Scan for the cell matching the given text and deliver its [x, y] coordinate at center. 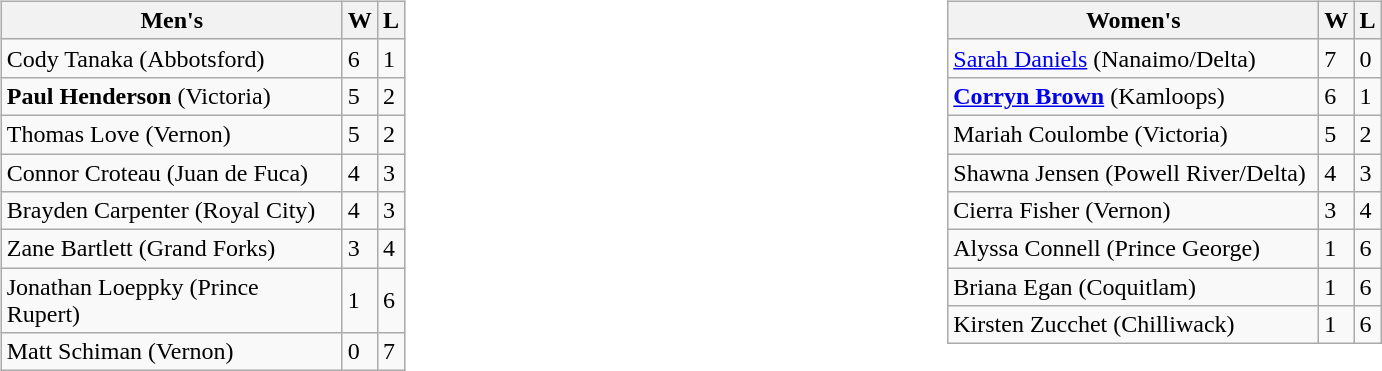
Matt Schiman (Vernon) [172, 352]
Zane Bartlett (Grand Forks) [172, 249]
Shawna Jensen (Powell River/Delta) [1134, 173]
Kirsten Zucchet (Chilliwack) [1134, 325]
Jonathan Loeppky (Prince Rupert) [172, 300]
Cody Tanaka (Abbotsford) [172, 58]
Cierra Fisher (Vernon) [1134, 211]
Connor Croteau (Juan de Fuca) [172, 173]
Brayden Carpenter (Royal City) [172, 211]
Briana Egan (Coquitlam) [1134, 287]
Sarah Daniels (Nanaimo/Delta) [1134, 58]
Men's [172, 20]
Thomas Love (Vernon) [172, 134]
Alyssa Connell (Prince George) [1134, 249]
Paul Henderson (Victoria) [172, 96]
Women's [1134, 20]
Corryn Brown (Kamloops) [1134, 96]
Mariah Coulombe (Victoria) [1134, 134]
